Pinpoint the cell where the given text exists, returning its [X, Y] midpoint coordinate. 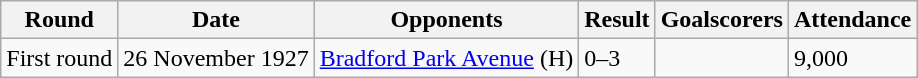
Opponents [446, 20]
Round [60, 20]
Goalscorers [722, 20]
0–3 [617, 58]
Result [617, 20]
9,000 [852, 58]
Bradford Park Avenue (H) [446, 58]
26 November 1927 [216, 58]
Attendance [852, 20]
Date [216, 20]
First round [60, 58]
